Provide the (x, y) coordinate of the cell's center where the given text is located.  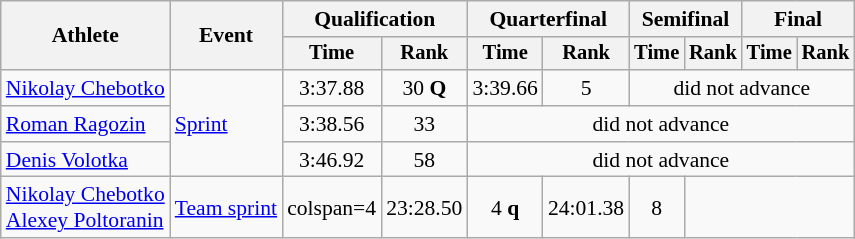
Nikolay Chebotko (86, 88)
8 (656, 208)
3:46.92 (332, 160)
3:38.56 (332, 124)
58 (424, 160)
Event (226, 36)
Roman Ragozin (86, 124)
Team sprint (226, 208)
30 Q (424, 88)
24:01.38 (586, 208)
23:28.50 (424, 208)
Athlete (86, 36)
colspan=4 (332, 208)
Qualification (374, 19)
3:37.88 (332, 88)
Nikolay ChebotkoAlexey Poltoranin (86, 208)
3:39.66 (504, 88)
Semifinal (685, 19)
Final (798, 19)
Denis Volotka (86, 160)
33 (424, 124)
4 q (504, 208)
5 (586, 88)
Sprint (226, 124)
Quarterfinal (548, 19)
